Return (x, y) of the center of cell containing provided text 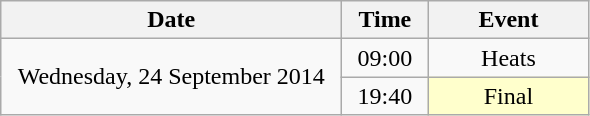
Final (508, 96)
Date (172, 20)
Heats (508, 58)
Event (508, 20)
09:00 (385, 58)
Time (385, 20)
19:40 (385, 96)
Wednesday, 24 September 2014 (172, 77)
